Find where the given text appears and provide that cell's center as (x, y) coordinate. 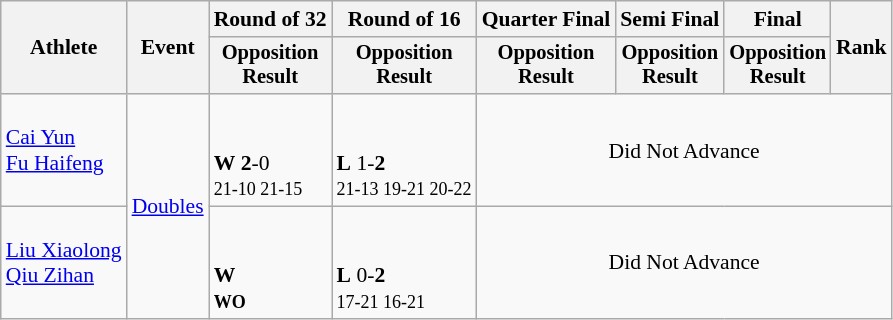
Cai YunFu Haifeng (64, 150)
Round of 16 (404, 19)
Doubles (168, 206)
Rank (862, 48)
Semi Final (670, 19)
W 2-021-10 21-15 (270, 150)
L 1-221-13 19-21 20-22 (404, 150)
Round of 32 (270, 19)
Final (778, 19)
WWO (270, 263)
Athlete (64, 48)
Quarter Final (546, 19)
Event (168, 48)
L 0-217-21 16-21 (404, 263)
Liu XiaolongQiu Zihan (64, 263)
